Capture the cell that displays the provided text and extract its (X, Y) central coordinate. 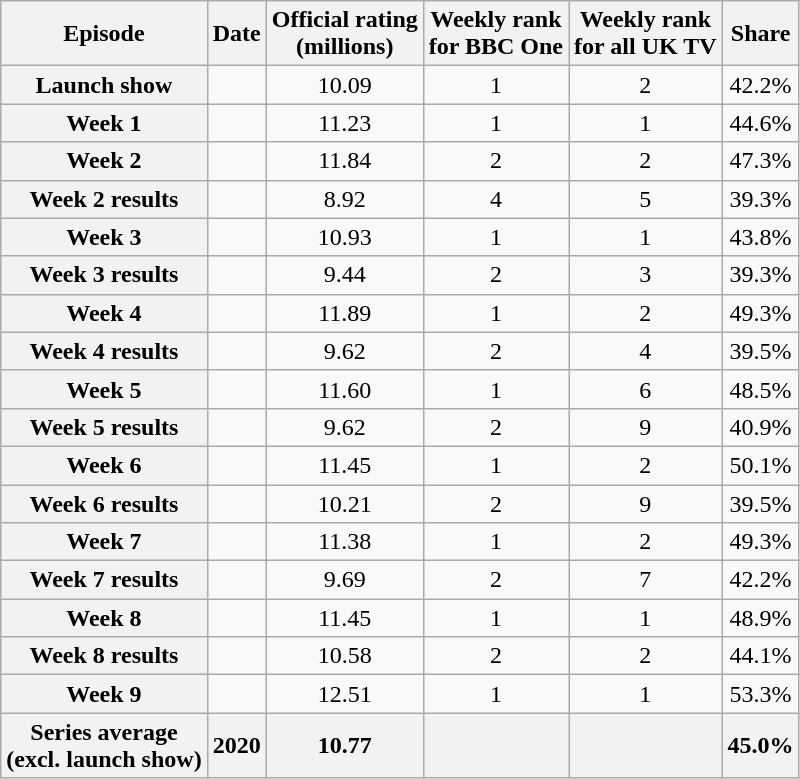
50.1% (760, 465)
11.23 (344, 123)
10.93 (344, 237)
Series average(excl. launch show) (104, 746)
11.84 (344, 161)
Week 2 results (104, 199)
44.6% (760, 123)
Week 1 (104, 123)
10.09 (344, 85)
10.21 (344, 503)
45.0% (760, 746)
48.5% (760, 389)
12.51 (344, 694)
Week 4 results (104, 351)
6 (646, 389)
9.69 (344, 580)
Week 8 results (104, 656)
Launch show (104, 85)
3 (646, 275)
47.3% (760, 161)
Week 2 (104, 161)
Week 3 results (104, 275)
11.38 (344, 542)
40.9% (760, 427)
Episode (104, 34)
Share (760, 34)
Week 8 (104, 618)
Official rating(millions) (344, 34)
Week 6 (104, 465)
9.44 (344, 275)
53.3% (760, 694)
7 (646, 580)
5 (646, 199)
8.92 (344, 199)
11.89 (344, 313)
Week 3 (104, 237)
10.77 (344, 746)
11.60 (344, 389)
44.1% (760, 656)
Weekly rankfor all UK TV (646, 34)
2020 (236, 746)
Week 9 (104, 694)
48.9% (760, 618)
43.8% (760, 237)
Weekly rankfor BBC One (496, 34)
Week 6 results (104, 503)
Date (236, 34)
Week 5 (104, 389)
Week 7 (104, 542)
Week 7 results (104, 580)
Week 4 (104, 313)
10.58 (344, 656)
Week 5 results (104, 427)
